Find where the given text appears and provide that cell's center as (X, Y) coordinate. 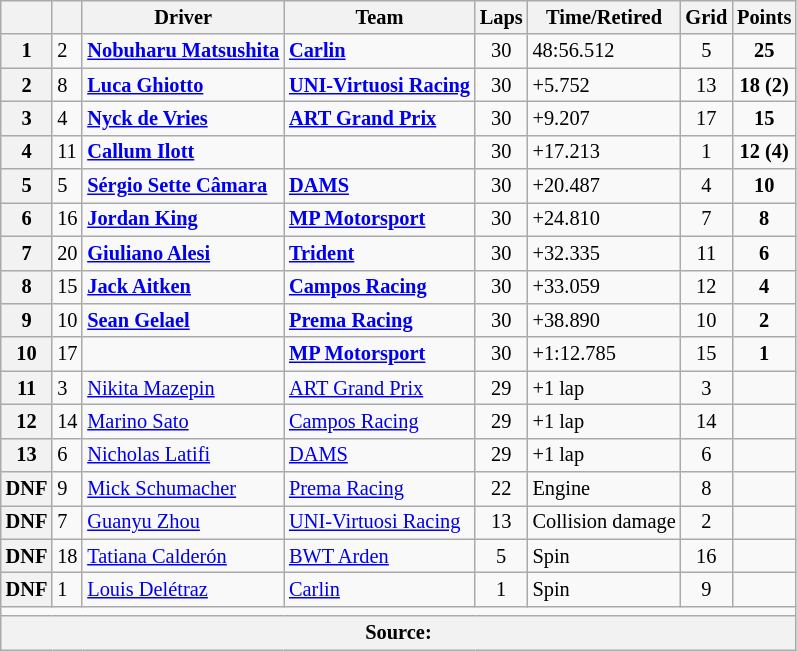
18 (2) (764, 85)
18 (67, 556)
+5.752 (604, 85)
+1:12.785 (604, 354)
+32.335 (604, 253)
20 (67, 253)
Nikita Mazepin (183, 388)
Sérgio Sette Câmara (183, 186)
Points (764, 17)
Laps (502, 17)
Marino Sato (183, 421)
Driver (183, 17)
+9.207 (604, 118)
Luca Ghiotto (183, 85)
Trident (380, 253)
25 (764, 51)
Team (380, 17)
BWT Arden (380, 556)
Mick Schumacher (183, 489)
+20.487 (604, 186)
+17.213 (604, 152)
Callum Ilott (183, 152)
Jordan King (183, 219)
Time/Retired (604, 17)
Giuliano Alesi (183, 253)
Source: (398, 633)
+38.890 (604, 320)
Guanyu Zhou (183, 522)
Louis Delétraz (183, 589)
Nobuharu Matsushita (183, 51)
Jack Aitken (183, 287)
Sean Gelael (183, 320)
22 (502, 489)
Grid (707, 17)
Collision damage (604, 522)
Engine (604, 489)
12 (4) (764, 152)
Nyck de Vries (183, 118)
Nicholas Latifi (183, 455)
48:56.512 (604, 51)
Tatiana Calderón (183, 556)
+33.059 (604, 287)
+24.810 (604, 219)
